Provide the (x, y) coordinate of the cell's center where the given text is located.  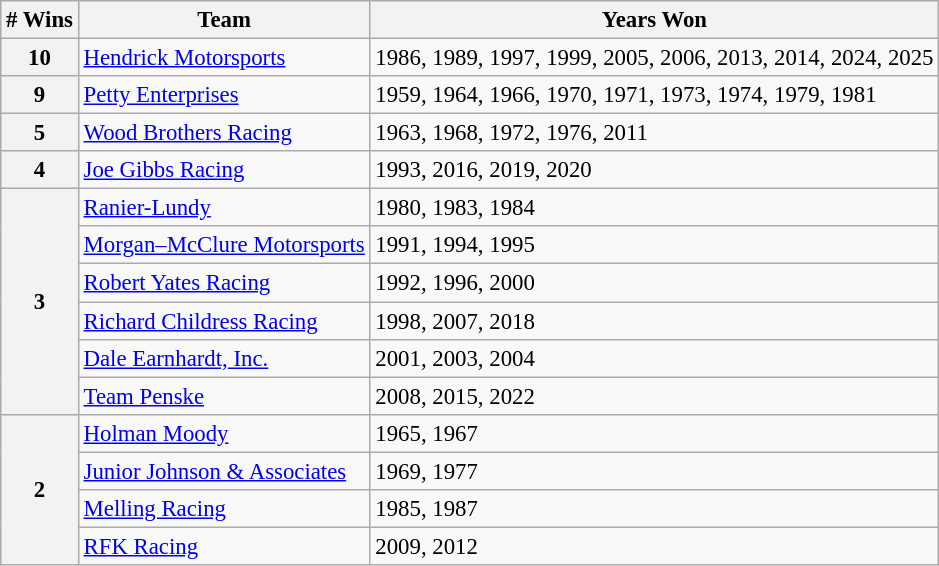
1959, 1964, 1966, 1970, 1971, 1973, 1974, 1979, 1981 (654, 95)
Team Penske (224, 396)
Petty Enterprises (224, 95)
1991, 1994, 1995 (654, 245)
Robert Yates Racing (224, 283)
1998, 2007, 2018 (654, 321)
Ranier-Lundy (224, 208)
Team (224, 20)
4 (40, 170)
Morgan–McClure Motorsports (224, 245)
3 (40, 302)
1992, 1996, 2000 (654, 283)
9 (40, 95)
1963, 1968, 1972, 1976, 2011 (654, 133)
Years Won (654, 20)
1965, 1967 (654, 433)
Junior Johnson & Associates (224, 471)
5 (40, 133)
Joe Gibbs Racing (224, 170)
Wood Brothers Racing (224, 133)
2001, 2003, 2004 (654, 358)
Holman Moody (224, 433)
2009, 2012 (654, 546)
Dale Earnhardt, Inc. (224, 358)
1985, 1987 (654, 509)
# Wins (40, 20)
1980, 1983, 1984 (654, 208)
2 (40, 489)
Hendrick Motorsports (224, 58)
Richard Childress Racing (224, 321)
RFK Racing (224, 546)
1986, 1989, 1997, 1999, 2005, 2006, 2013, 2014, 2024, 2025 (654, 58)
10 (40, 58)
1993, 2016, 2019, 2020 (654, 170)
2008, 2015, 2022 (654, 396)
1969, 1977 (654, 471)
Melling Racing (224, 509)
